Find where the given text appears and provide that cell's center as [x, y] coordinate. 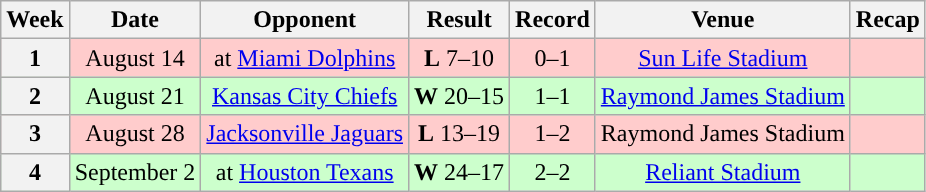
Record [553, 20]
at Miami Dolphins [305, 58]
Kansas City Chiefs [305, 96]
Result [460, 20]
at Houston Texans [305, 172]
August 14 [135, 58]
Venue [722, 20]
0–1 [553, 58]
Opponent [305, 20]
W 20–15 [460, 96]
Sun Life Stadium [722, 58]
2 [35, 96]
1–1 [553, 96]
Reliant Stadium [722, 172]
L 7–10 [460, 58]
1 [35, 58]
Date [135, 20]
Week [35, 20]
Recap [888, 20]
1–2 [553, 134]
September 2 [135, 172]
2–2 [553, 172]
Jacksonville Jaguars [305, 134]
3 [35, 134]
4 [35, 172]
W 24–17 [460, 172]
L 13–19 [460, 134]
August 21 [135, 96]
August 28 [135, 134]
